Detect which cell encompasses the target text, then output its [x, y] center coordinate. 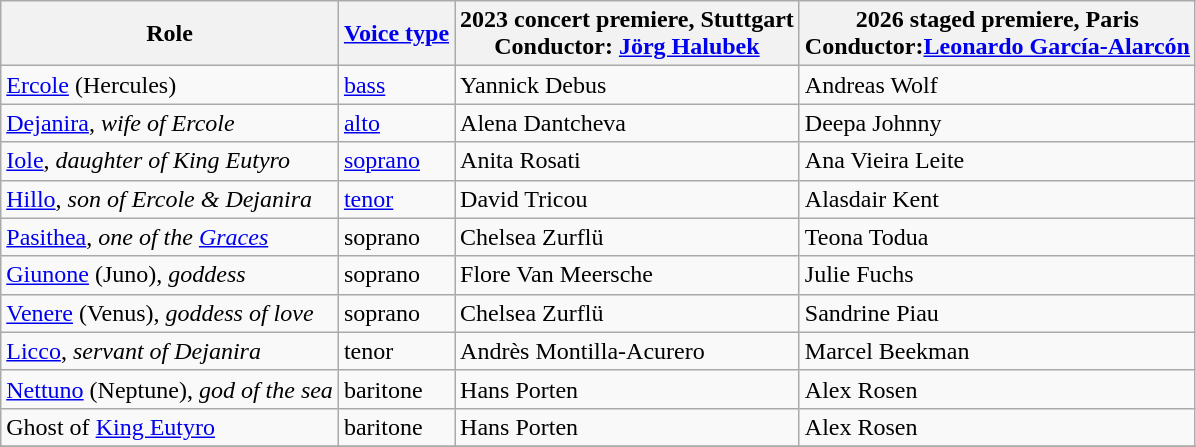
Alasdair Kent [997, 199]
Role [170, 34]
Giunone (Juno), goddess [170, 275]
Marcel Beekman [997, 351]
2023 concert premiere, StuttgartConductor: Jörg Halubek [628, 34]
Julie Fuchs [997, 275]
bass [396, 85]
Ercole (Hercules) [170, 85]
Ghost of King Eutyro [170, 427]
Voice type [396, 34]
Ana Vieira Leite [997, 161]
Anita Rosati [628, 161]
2026 staged premiere, ParisConductor:Leonardo García-Alarcón [997, 34]
Andreas Wolf [997, 85]
Flore Van Meersche [628, 275]
David Tricou [628, 199]
Venere (Venus), goddess of love [170, 313]
Iole, daughter of King Eutyro [170, 161]
Nettuno (Neptune), god of the sea [170, 389]
Alena Dantcheva [628, 123]
Sandrine Piau [997, 313]
Licco, servant of Dejanira [170, 351]
Deepa Johnny [997, 123]
Pasithea, one of the Graces [170, 237]
Yannick Debus [628, 85]
Hillo, son of Ercole & Dejanira [170, 199]
Andrès Montilla-Acurero [628, 351]
Teona Todua [997, 237]
alto [396, 123]
Dejanira, wife of Ercole [170, 123]
